Output the (X, Y) coordinate of the center of the cell containing the given text.  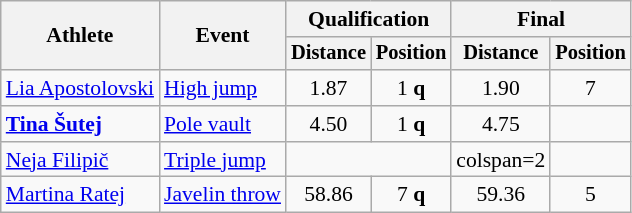
1.87 (328, 88)
Javelin throw (222, 195)
1.90 (500, 88)
7 (590, 88)
5 (590, 195)
Pole vault (222, 124)
58.86 (328, 195)
colspan=2 (500, 160)
Neja Filipič (80, 160)
Event (222, 36)
Martina Ratej (80, 195)
4.75 (500, 124)
High jump (222, 88)
7 q (411, 195)
Athlete (80, 36)
Final (540, 19)
Lia Apostolovski (80, 88)
Tina Šutej (80, 124)
4.50 (328, 124)
Qualification (368, 19)
59.36 (500, 195)
Triple jump (222, 160)
